For the text-containing cell, return its midpoint in (X, Y) coordinate format. 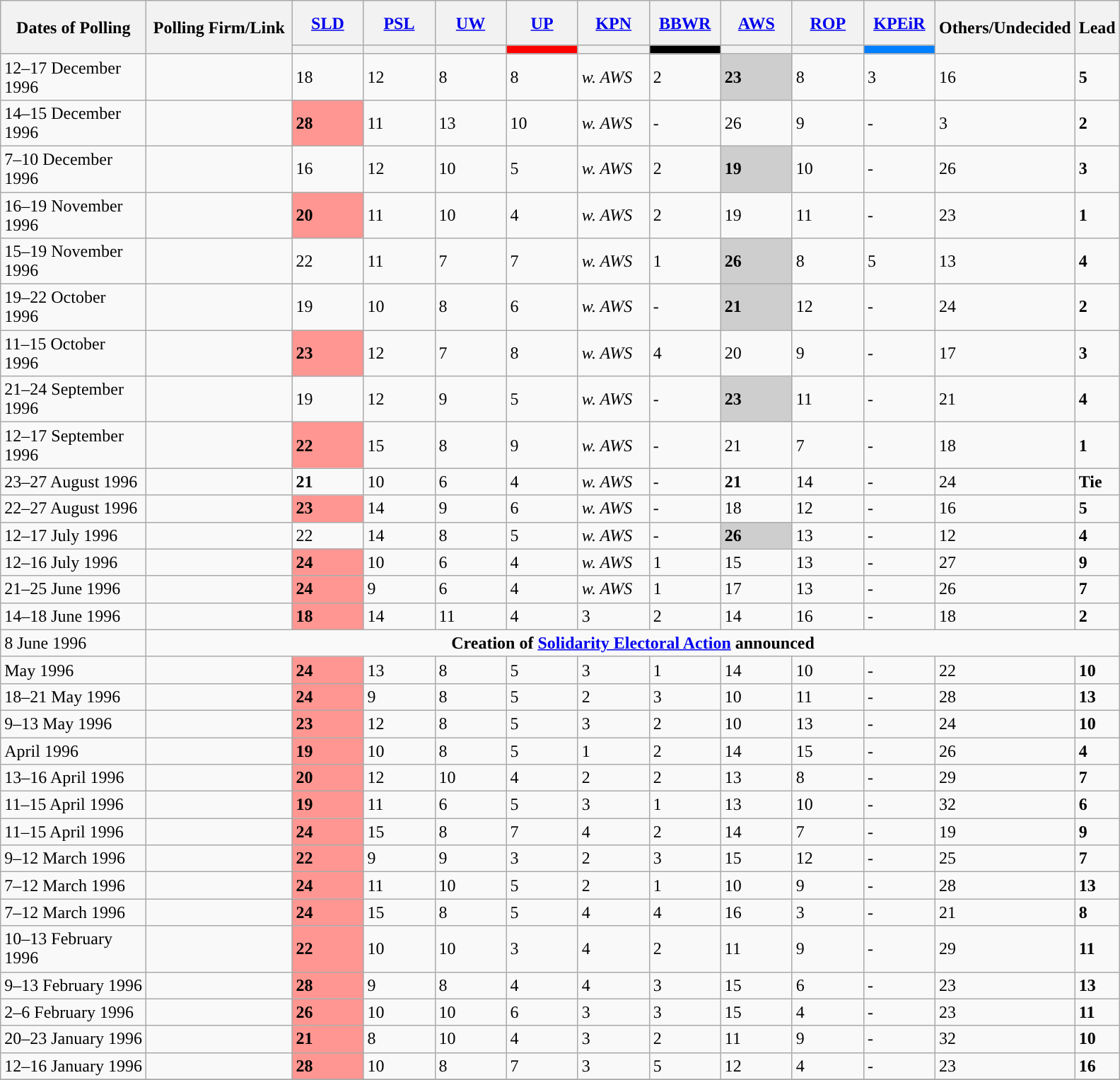
11–15 October 1996 (74, 354)
SLD (328, 23)
14–15 December 1996 (74, 123)
12–16 January 1996 (74, 1066)
2–6 February 1996 (74, 1012)
9–12 March 1996 (74, 859)
13–16 April 1996 (74, 778)
ROP (827, 23)
AWS (757, 23)
14–18 June 1996 (74, 616)
9–13 May 1996 (74, 724)
21–24 September 1996 (74, 399)
May 1996 (74, 670)
PSL (399, 23)
16–19 November 1996 (74, 215)
25 (1005, 859)
KPN (614, 23)
UP (542, 23)
9–13 February 1996 (74, 985)
19–22 October 1996 (74, 307)
BBWR (684, 23)
27 (1005, 562)
20–23 January 1996 (74, 1039)
12–16 July 1996 (74, 562)
15–19 November 1996 (74, 262)
22–27 August 1996 (74, 509)
UW (471, 23)
7–10 December 1996 (74, 168)
Others/Undecided (1005, 28)
21–25 June 1996 (74, 589)
Polling Firm/Link (219, 28)
Creation of Solidarity Electoral Action announced (633, 643)
12–17 September 1996 (74, 446)
12–17 July 1996 (74, 535)
Lead (1097, 28)
8 June 1996 (74, 643)
Tie (1097, 482)
10–13 February 1996 (74, 949)
April 1996 (74, 750)
12–17 December 1996 (74, 76)
18–21 May 1996 (74, 697)
Dates of Polling (74, 28)
KPEiR (899, 23)
23–27 August 1996 (74, 482)
